Determine the [x, y] coordinate at the center of the cell enclosing the given text.  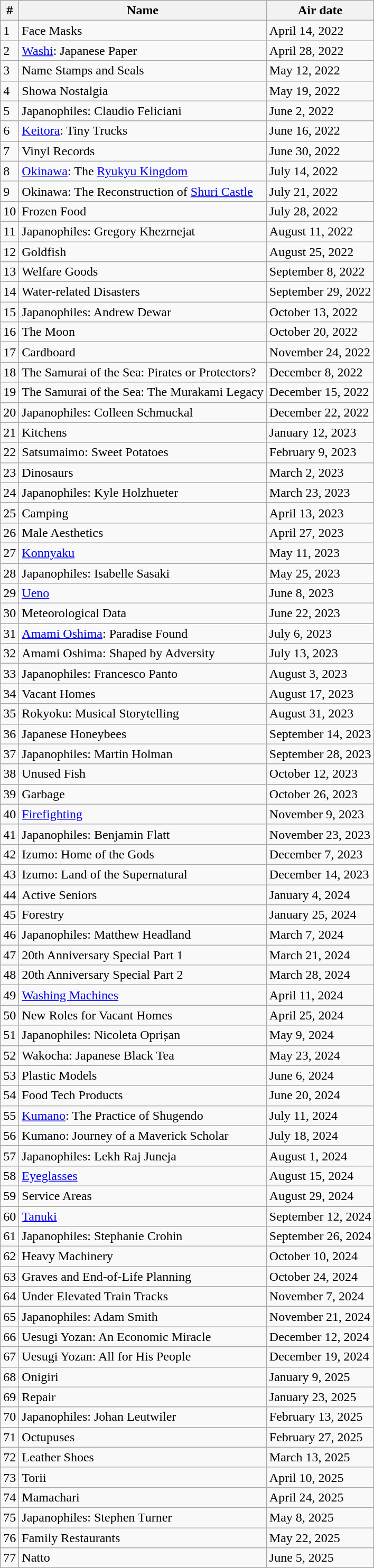
6 [10, 131]
February 13, 2025 [320, 1417]
34 [10, 694]
41 [10, 834]
June 8, 2023 [320, 593]
April 11, 2024 [320, 995]
Octupuses [143, 1437]
January 23, 2025 [320, 1397]
17 [10, 352]
May 8, 2025 [320, 1517]
74 [10, 1497]
57 [10, 1156]
Izumo: Home of the Gods [143, 854]
November 24, 2022 [320, 352]
March 28, 2024 [320, 975]
July 6, 2023 [320, 634]
Washi: Japanese Paper [143, 51]
43 [10, 874]
April 28, 2022 [320, 51]
Japanophiles: Isabelle Sasaki [143, 573]
September 8, 2022 [320, 272]
42 [10, 854]
The Samurai of the Sea: Pirates or Protectors? [143, 372]
39 [10, 794]
54 [10, 1095]
Water-related Disasters [143, 292]
May 19, 2022 [320, 91]
16 [10, 332]
August 29, 2024 [320, 1196]
73 [10, 1477]
Service Areas [143, 1196]
27 [10, 553]
4 [10, 91]
January 9, 2025 [320, 1377]
June 2, 2022 [320, 111]
12 [10, 252]
20 [10, 412]
Amami Oshima: Paradise Found [143, 634]
September 28, 2023 [320, 754]
Eyeglasses [143, 1176]
June 20, 2024 [320, 1095]
Active Seniors [143, 895]
Repair [143, 1397]
66 [10, 1337]
36 [10, 734]
72 [10, 1457]
The Moon [143, 332]
August 11, 2022 [320, 231]
July 28, 2022 [320, 211]
Mamachari [143, 1497]
Okinawa: The Ryukyu Kingdom [143, 171]
52 [10, 1055]
May 12, 2022 [320, 71]
Face Masks [143, 31]
Uesugi Yozan: An Economic Miracle [143, 1337]
56 [10, 1136]
Family Restaurants [143, 1538]
Showa Nostalgia [143, 91]
January 12, 2023 [320, 432]
9 [10, 191]
Japanophiles: Gregory Khezrnejat [143, 231]
April 27, 2023 [320, 533]
40 [10, 814]
November 7, 2024 [320, 1297]
September 12, 2024 [320, 1216]
68 [10, 1377]
November 23, 2023 [320, 834]
Vacant Homes [143, 694]
71 [10, 1437]
Japanophiles: Adam Smith [143, 1317]
Ueno [143, 593]
Vinyl Records [143, 151]
1 [10, 31]
November 21, 2024 [320, 1317]
7 [10, 151]
51 [10, 1035]
March 21, 2024 [320, 955]
The Samurai of the Sea: The Murakami Legacy [143, 392]
November 9, 2023 [320, 814]
26 [10, 533]
April 14, 2022 [320, 31]
July 18, 2024 [320, 1136]
Kitchens [143, 432]
75 [10, 1517]
August 15, 2024 [320, 1176]
Japanophiles: Johan Leutwiler [143, 1417]
Kumano: The Practice of Shugendo [143, 1116]
31 [10, 634]
62 [10, 1257]
25 [10, 513]
30 [10, 613]
Japanophiles: Benjamin Flatt [143, 834]
Keitora: Tiny Trucks [143, 131]
July 11, 2024 [320, 1116]
Japanophiles: Martin Holman [143, 754]
June 5, 2025 [320, 1558]
December 22, 2022 [320, 412]
December 7, 2023 [320, 854]
45 [10, 915]
Heavy Machinery [143, 1257]
Satsumaimo: Sweet Potatoes [143, 452]
64 [10, 1297]
Washing Machines [143, 995]
47 [10, 955]
76 [10, 1538]
67 [10, 1357]
Air date [320, 11]
29 [10, 593]
46 [10, 935]
March 7, 2024 [320, 935]
Uesugi Yozan: All for His People [143, 1357]
Japanophiles: Andrew Dewar [143, 312]
48 [10, 975]
Wakocha: Japanese Black Tea [143, 1055]
Cardboard [143, 352]
Leather Shoes [143, 1457]
10 [10, 211]
20th Anniversary Special Part 1 [143, 955]
32 [10, 654]
March 2, 2023 [320, 473]
March 13, 2025 [320, 1457]
April 13, 2023 [320, 513]
Welfare Goods [143, 272]
February 9, 2023 [320, 452]
Japanophiles: Claudio Feliciani [143, 111]
October 26, 2023 [320, 794]
October 10, 2024 [320, 1257]
Japanophiles: Stephen Turner [143, 1517]
70 [10, 1417]
May 23, 2024 [320, 1055]
September 26, 2024 [320, 1236]
October 13, 2022 [320, 312]
April 25, 2024 [320, 1015]
May 11, 2023 [320, 553]
5 [10, 111]
Onigiri [143, 1377]
May 22, 2025 [320, 1538]
Garbage [143, 794]
Okinawa: The Reconstruction of Shuri Castle [143, 191]
21 [10, 432]
June 6, 2024 [320, 1075]
Dinosaurs [143, 473]
Camping [143, 513]
Japanophiles: Nicoleta Oprișan [143, 1035]
August 1, 2024 [320, 1156]
October 12, 2023 [320, 774]
55 [10, 1116]
50 [10, 1015]
August 25, 2022 [320, 252]
May 9, 2024 [320, 1035]
Japanophiles: Kyle Holzhueter [143, 493]
Goldfish [143, 252]
May 25, 2023 [320, 573]
Natto [143, 1558]
April 10, 2025 [320, 1477]
53 [10, 1075]
28 [10, 573]
35 [10, 714]
22 [10, 452]
60 [10, 1216]
65 [10, 1317]
December 8, 2022 [320, 372]
April 24, 2025 [320, 1497]
8 [10, 171]
44 [10, 895]
Japanophiles: Matthew Headland [143, 935]
18 [10, 372]
15 [10, 312]
New Roles for Vacant Homes [143, 1015]
August 3, 2023 [320, 674]
October 24, 2024 [320, 1277]
2 [10, 51]
33 [10, 674]
59 [10, 1196]
Rokyoku: Musical Storytelling [143, 714]
Izumo: Land of the Supernatural [143, 874]
August 17, 2023 [320, 694]
Graves and End-of-Life Planning [143, 1277]
49 [10, 995]
20th Anniversary Special Part 2 [143, 975]
Konnyaku [143, 553]
June 30, 2022 [320, 151]
Torii [143, 1477]
3 [10, 71]
# [10, 11]
Japanophiles: Colleen Schmuckal [143, 412]
December 14, 2023 [320, 874]
Name [143, 11]
61 [10, 1236]
Meteorological Data [143, 613]
Male Aesthetics [143, 533]
Tanuki [143, 1216]
Japanophiles: Francesco Panto [143, 674]
23 [10, 473]
38 [10, 774]
14 [10, 292]
Forestry [143, 915]
July 21, 2022 [320, 191]
December 15, 2022 [320, 392]
Food Tech Products [143, 1095]
September 14, 2023 [320, 734]
Under Elevated Train Tracks [143, 1297]
January 25, 2024 [320, 915]
Frozen Food [143, 211]
March 23, 2023 [320, 493]
24 [10, 493]
June 16, 2022 [320, 131]
February 27, 2025 [320, 1437]
July 14, 2022 [320, 171]
July 13, 2023 [320, 654]
Japanophiles: Stephanie Crohin [143, 1236]
Japanophiles: Lekh Raj Juneja [143, 1156]
December 12, 2024 [320, 1337]
77 [10, 1558]
September 29, 2022 [320, 292]
Plastic Models [143, 1075]
August 31, 2023 [320, 714]
19 [10, 392]
October 20, 2022 [320, 332]
69 [10, 1397]
Japanese Honeybees [143, 734]
11 [10, 231]
Amami Oshima: Shaped by Adversity [143, 654]
January 4, 2024 [320, 895]
63 [10, 1277]
June 22, 2023 [320, 613]
13 [10, 272]
Kumano: Journey of a Maverick Scholar [143, 1136]
December 19, 2024 [320, 1357]
58 [10, 1176]
Firefighting [143, 814]
37 [10, 754]
Unused Fish [143, 774]
Name Stamps and Seals [143, 71]
